Extract the [x, y] coordinate from the center of the cell holding the provided text.  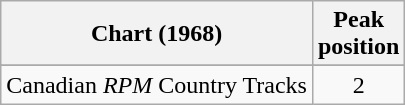
2 [358, 85]
Peakposition [358, 34]
Chart (1968) [157, 34]
Canadian RPM Country Tracks [157, 85]
